Extract the (x, y) coordinate from the center of the cell holding the provided text.  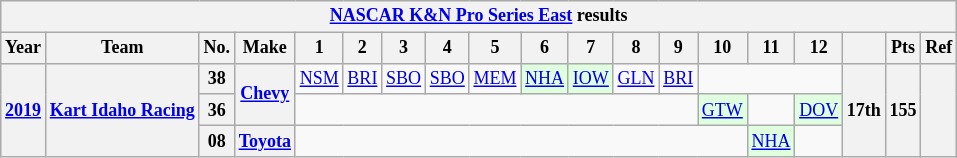
Toyota (264, 140)
Ref (939, 48)
1 (319, 48)
GLN (636, 78)
5 (495, 48)
2 (362, 48)
4 (447, 48)
NASCAR K&N Pro Series East results (479, 16)
11 (771, 48)
Team (122, 48)
Kart Idaho Racing (122, 110)
8 (636, 48)
7 (590, 48)
36 (216, 110)
Chevy (264, 94)
17th (864, 110)
Pts (903, 48)
MEM (495, 78)
Year (24, 48)
GTW (723, 110)
3 (404, 48)
No. (216, 48)
6 (545, 48)
DOV (819, 110)
10 (723, 48)
IOW (590, 78)
2019 (24, 110)
08 (216, 140)
Make (264, 48)
9 (678, 48)
NSM (319, 78)
155 (903, 110)
12 (819, 48)
38 (216, 78)
